Identify which cell holds the provided text, then report its (x, y) central coordinate. 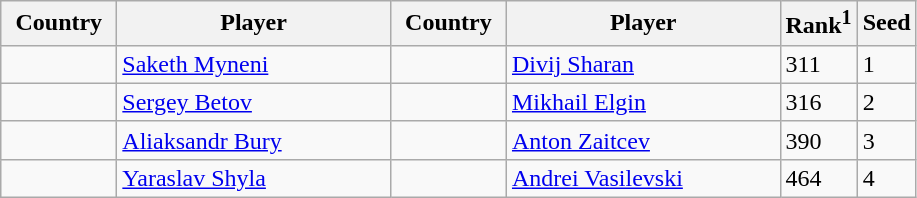
464 (818, 178)
Seed (886, 24)
2 (886, 102)
Andrei Vasilevski (643, 178)
Mikhail Elgin (643, 102)
311 (818, 64)
1 (886, 64)
Aliaksandr Bury (254, 140)
Rank1 (818, 24)
Yaraslav Shyla (254, 178)
Sergey Betov (254, 102)
3 (886, 140)
Anton Zaitcev (643, 140)
390 (818, 140)
Divij Sharan (643, 64)
316 (818, 102)
4 (886, 178)
Saketh Myneni (254, 64)
